Scan for the cell matching the given text and deliver its (x, y) coordinate at center. 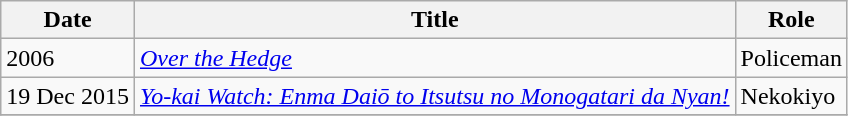
Title (434, 20)
Nekokiyo (791, 96)
19 Dec 2015 (68, 96)
Date (68, 20)
Yo-kai Watch: Enma Daiō to Itsutsu no Monogatari da Nyan! (434, 96)
Role (791, 20)
Over the Hedge (434, 58)
Policeman (791, 58)
2006 (68, 58)
